Scan for the cell matching the given text and deliver its (x, y) coordinate at center. 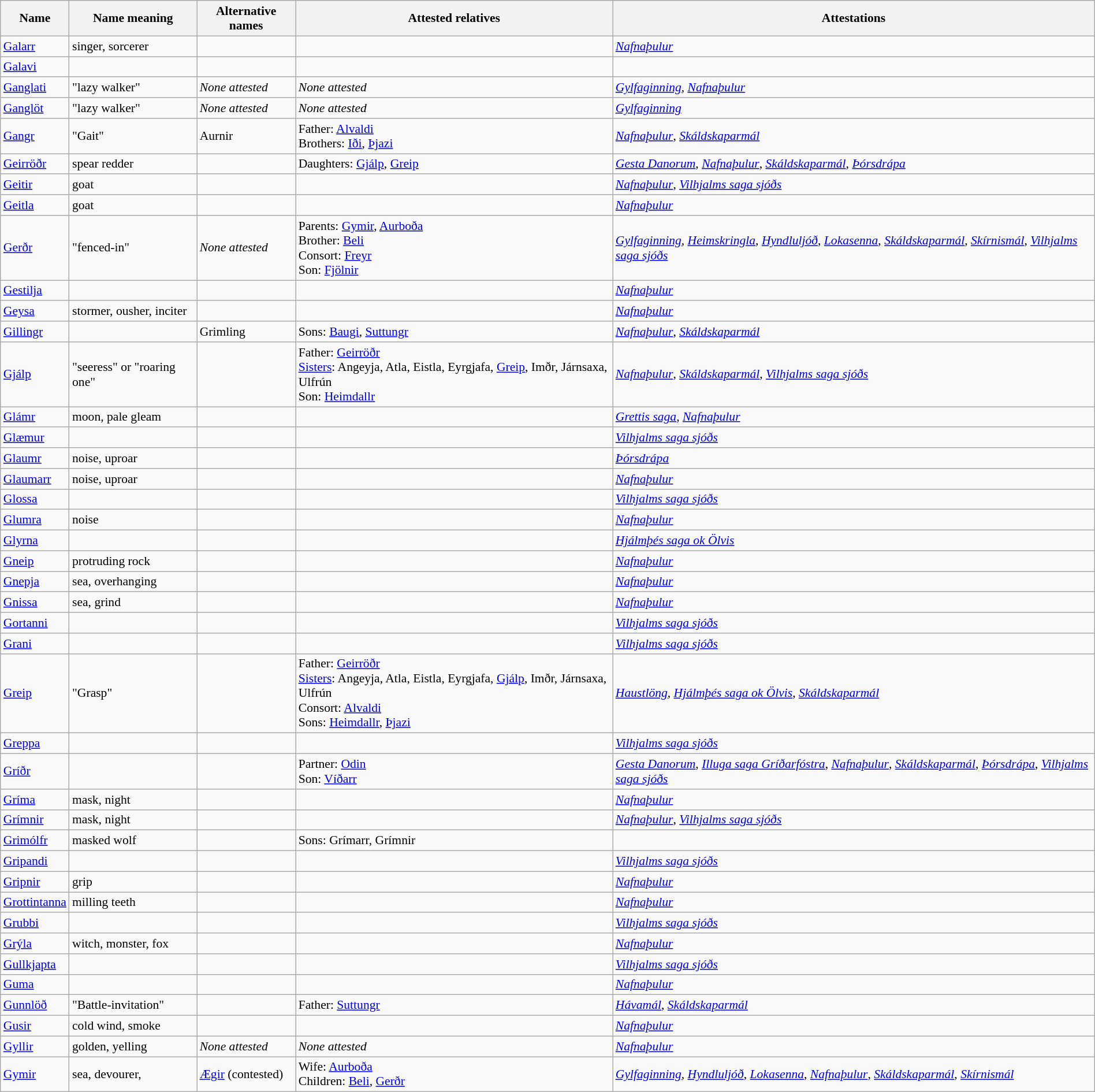
Ganglati (35, 88)
spear redder (133, 164)
Gyllir (35, 1046)
Gylfaginning, Heimskringla, Hyndluljóð, Lokasenna, Skáldskaparmál, Skírnismál, Vilhjalms saga sjóðs (854, 248)
Gullkjapta (35, 964)
Glossa (35, 499)
singer, sorcerer (133, 46)
Partner: Odin Son: Víðarr (454, 772)
Father: Suttungr (454, 1005)
Gunnlöð (35, 1005)
Gneip (35, 561)
Glumra (35, 520)
moon, pale gleam (133, 417)
stormer, ousher, inciter (133, 311)
masked wolf (133, 841)
sea, devourer, (133, 1075)
Geitir (35, 185)
Glámr (35, 417)
Glaumr (35, 458)
sea, grind (133, 603)
Father: Alvaldi Brothers: Iði, Þjazi (454, 136)
Gangr (35, 136)
Gerðr (35, 248)
Gesta Danorum, Illuga saga Gríðarfóstra, Nafnaþulur, Skáldskaparmál, Þórsdrápa, Vilhjalms saga sjóðs (854, 772)
Gnepja (35, 582)
Gripnir (35, 882)
protruding rock (133, 561)
noise (133, 520)
Gjálp (35, 374)
Ægir (contested) (246, 1075)
Grímnir (35, 820)
Guma (35, 985)
Geitla (35, 205)
Grani (35, 644)
Gortanni (35, 623)
Gnissa (35, 603)
Gylfaginning, Nafnaþulur (854, 88)
Hávamál, Skáldskaparmál (854, 1005)
Wife: Aurboða Children: Beli, Gerðr (454, 1075)
Hjálmþés saga ok Ölvis (854, 541)
Father: Geirröðr Sisters: Angeyja, Atla, Eistla, Eyrgjafa, Gjálp, Imðr, Járnsaxa, Ulfrún Consort: Alvaldi Sons: Heimdallr, Þjazi (454, 693)
Sons: Grímarr, Grímnir (454, 841)
Glæmur (35, 438)
Gesta Danorum, Nafnaþulur, Skáldskaparmál, Þórsdrápa (854, 164)
Galarr (35, 46)
Aurnir (246, 136)
Parents: Gymir, Aurboða Brother: Beli Consort: Freyr Son: Fjölnir (454, 248)
Geirröðr (35, 164)
grip (133, 882)
Gestilja (35, 291)
"Gait" (133, 136)
Gylfaginning (854, 108)
Gylfaginning, Hyndluljóð, Lokasenna, Nafnaþulur, Skáldskaparmál, Skírnismál (854, 1075)
Gríðr (35, 772)
witch, monster, fox (133, 944)
milling teeth (133, 902)
Þórsdrápa (854, 458)
"Battle-invitation" (133, 1005)
Gymir (35, 1075)
Nafnaþulur, Skáldskaparmál, Vilhjalms saga sjóðs (854, 374)
Greppa (35, 744)
Attestations (854, 18)
Sons: Baugi, Suttungr (454, 332)
Ganglöt (35, 108)
Gillingr (35, 332)
Attested relatives (454, 18)
Alternative names (246, 18)
Greip (35, 693)
"Grasp" (133, 693)
Galavi (35, 67)
Name meaning (133, 18)
Daughters: Gjálp, Greip (454, 164)
"fenced-in" (133, 248)
golden, yelling (133, 1046)
"seeress" or "roaring one" (133, 374)
Grubbi (35, 923)
Gripandi (35, 861)
Grettis saga, Nafnaþulur (854, 417)
Grimólfr (35, 841)
Grottintanna (35, 902)
Father: Geirröðr Sisters: Angeyja, Atla, Eistla, Eyrgjafa, Greip, Imðr, Járnsaxa, Ulfrún Son: Heimdallr (454, 374)
Geysa (35, 311)
Grimling (246, 332)
sea, overhanging (133, 582)
Grýla (35, 944)
Haustlöng, Hjálmþés saga ok Ölvis, Skáldskaparmál (854, 693)
Glaumarr (35, 479)
Name (35, 18)
Gusir (35, 1026)
Glyrna (35, 541)
cold wind, smoke (133, 1026)
Gríma (35, 800)
